Extract the [X, Y] coordinate from the center of the cell holding the provided text.  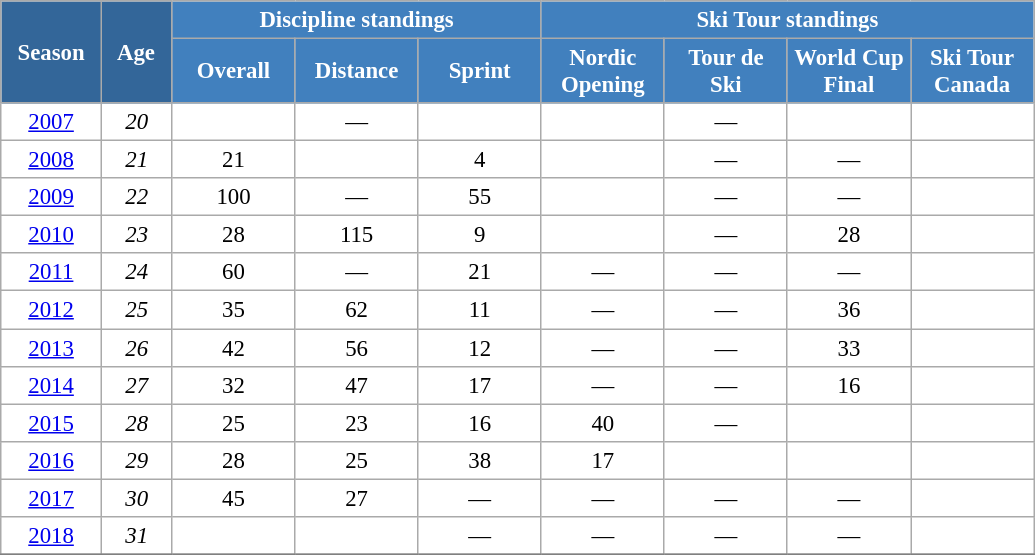
2010 [52, 235]
2016 [52, 460]
42 [234, 348]
NordicOpening [602, 72]
62 [356, 310]
24 [136, 273]
Overall [234, 72]
55 [480, 197]
Age [136, 52]
2017 [52, 498]
32 [234, 385]
31 [136, 536]
Discipline standings [356, 20]
60 [234, 273]
Ski Tour standings [787, 20]
Distance [356, 72]
38 [480, 460]
2015 [52, 423]
2018 [52, 536]
29 [136, 460]
20 [136, 122]
100 [234, 197]
115 [356, 235]
Ski TourCanada [972, 72]
40 [602, 423]
2012 [52, 310]
Tour deSki [726, 72]
2011 [52, 273]
47 [356, 385]
45 [234, 498]
4 [480, 160]
2007 [52, 122]
33 [848, 348]
Sprint [480, 72]
2014 [52, 385]
2013 [52, 348]
56 [356, 348]
11 [480, 310]
2008 [52, 160]
22 [136, 197]
36 [848, 310]
30 [136, 498]
26 [136, 348]
2009 [52, 197]
Season [52, 52]
9 [480, 235]
35 [234, 310]
12 [480, 348]
World CupFinal [848, 72]
